From the cell containing the given text, extract its center point as (x, y) coordinate. 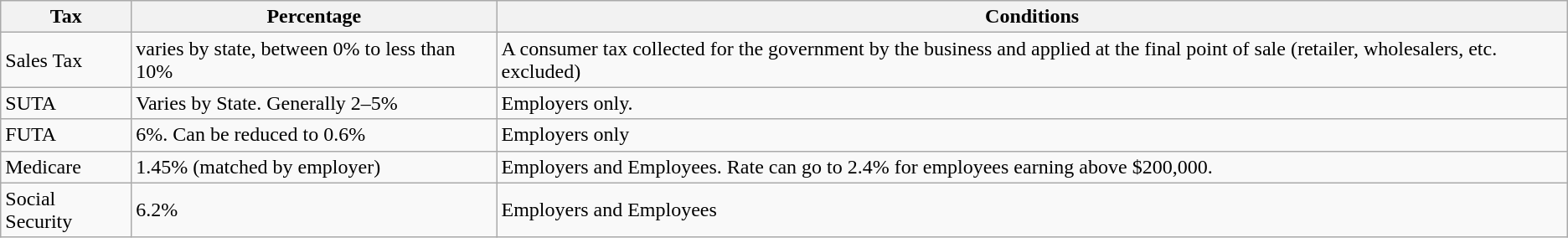
Social Security (66, 210)
Medicare (66, 167)
Employers and Employees. Rate can go to 2.4% for employees earning above $200,000. (1032, 167)
Employers only (1032, 135)
SUTA (66, 103)
Varies by State. Generally 2–5% (314, 103)
Tax (66, 17)
varies by state, between 0% to less than 10% (314, 60)
Percentage (314, 17)
1.45% (matched by employer) (314, 167)
Employers only. (1032, 103)
Conditions (1032, 17)
6.2% (314, 210)
FUTA (66, 135)
6%. Can be reduced to 0.6% (314, 135)
A consumer tax collected for the government by the business and applied at the final point of sale (retailer, wholesalers, etc. excluded) (1032, 60)
Employers and Employees (1032, 210)
Sales Tax (66, 60)
